Output the [X, Y] coordinate of the center of the cell containing the given text.  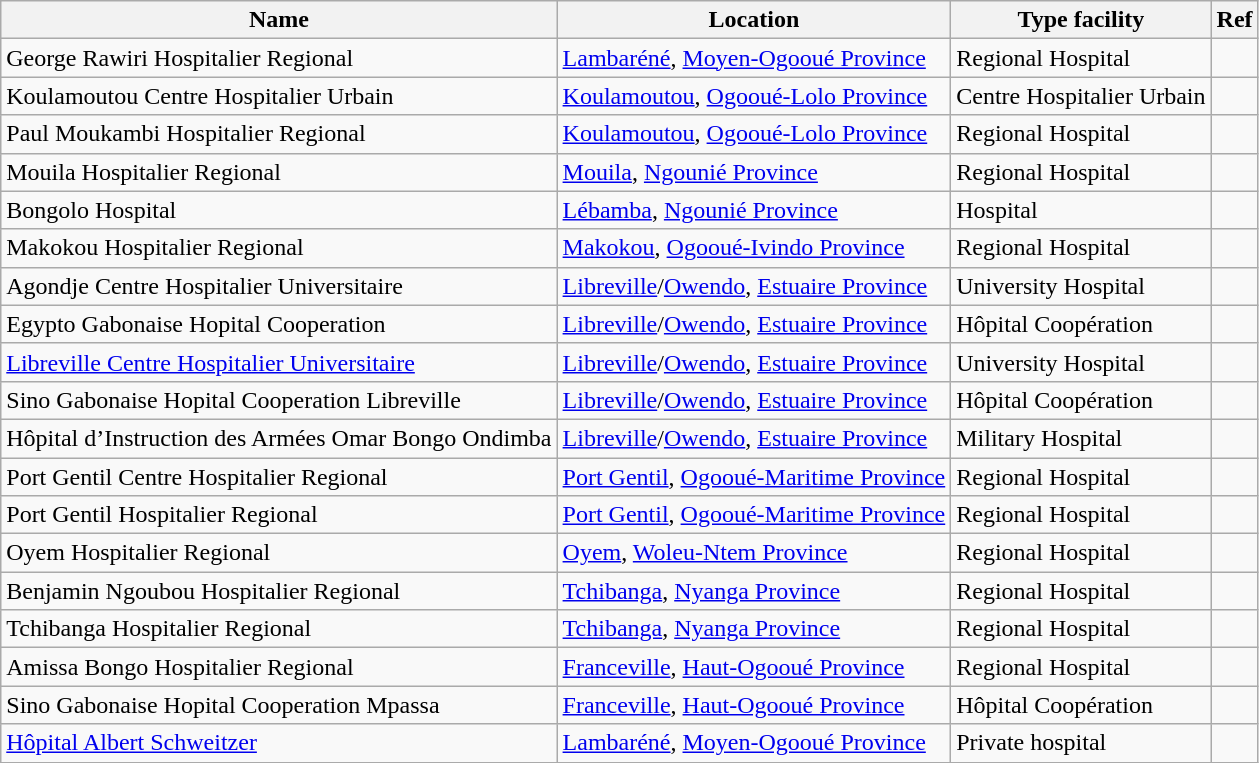
Hôpital Albert Schweitzer [279, 743]
Hospital [1081, 210]
Ref [1234, 20]
Port Gentil Hospitalier Regional [279, 515]
Military Hospital [1081, 438]
Centre Hospitalier Urbain [1081, 96]
Makokou, Ogooué-Ivindo Province [754, 248]
Koulamoutou Centre Hospitalier Urbain [279, 96]
Sino Gabonaise Hopital Cooperation Libreville [279, 400]
Tchibanga Hospitalier Regional [279, 629]
Paul Moukambi Hospitalier Regional [279, 134]
Location [754, 20]
Benjamin Ngoubou Hospitalier Regional [279, 591]
Agondje Centre Hospitalier Universitaire [279, 286]
Private hospital [1081, 743]
Mouila Hospitalier Regional [279, 172]
Name [279, 20]
Oyem, Woleu-Ntem Province [754, 553]
Mouila, Ngounié Province [754, 172]
George Rawiri Hospitalier Regional [279, 58]
Hôpital d’Instruction des Armées Omar Bongo Ondimba [279, 438]
Amissa Bongo Hospitalier Regional [279, 667]
Egypto Gabonaise Hopital Cooperation [279, 324]
Bongolo Hospital [279, 210]
Makokou Hospitalier Regional [279, 248]
Libreville Centre Hospitalier Universitaire [279, 362]
Lébamba, Ngounié Province [754, 210]
Oyem Hospitalier Regional [279, 553]
Sino Gabonaise Hopital Cooperation Mpassa [279, 705]
Type facility [1081, 20]
Port Gentil Centre Hospitalier Regional [279, 477]
